Find where the given text appears and provide that cell's center as [x, y] coordinate. 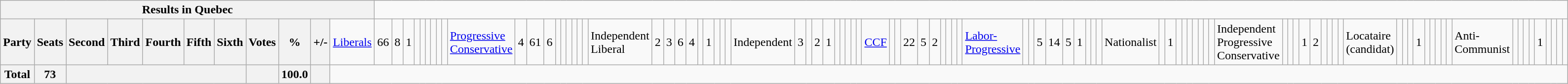
Nationalist [1131, 42]
+/- [321, 42]
66 [383, 42]
Party [17, 42]
Independent Progressive Conservative [1248, 42]
8 [398, 42]
61 [535, 42]
14 [1054, 42]
73 [50, 74]
Third [125, 42]
100.0 [294, 74]
Anti-Communist [1483, 42]
Fifth [199, 42]
Locataire (candidat) [1370, 42]
Independent Liberal [620, 42]
Votes [262, 42]
Seats [50, 42]
Sixth [230, 42]
% [294, 42]
Results in Quebec [188, 10]
Fourth [163, 42]
Liberals [352, 42]
Labor-Progressive [993, 42]
Independent [763, 42]
Progressive Conservative [481, 42]
CCF [876, 42]
22 [909, 42]
Total [17, 74]
Second [87, 42]
